Capture the cell that displays the provided text and extract its [x, y] central coordinate. 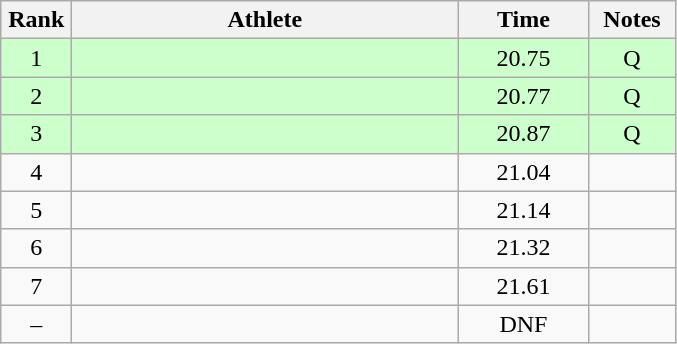
21.14 [524, 210]
4 [36, 172]
Rank [36, 20]
DNF [524, 324]
2 [36, 96]
Athlete [265, 20]
3 [36, 134]
Time [524, 20]
20.75 [524, 58]
5 [36, 210]
1 [36, 58]
21.32 [524, 248]
Notes [632, 20]
6 [36, 248]
7 [36, 286]
20.87 [524, 134]
21.61 [524, 286]
– [36, 324]
20.77 [524, 96]
21.04 [524, 172]
